Detect which cell encompasses the target text, then output its [x, y] center coordinate. 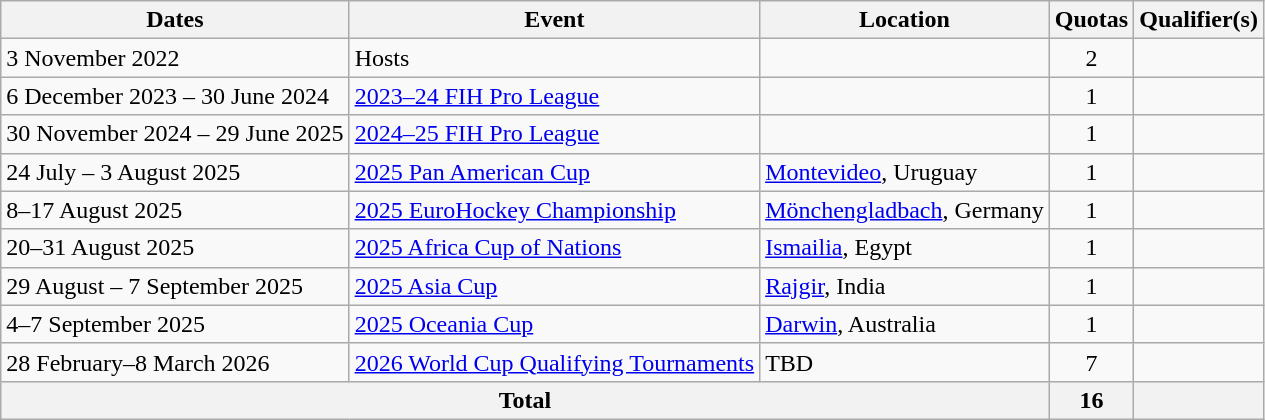
Mönchengladbach, Germany [905, 210]
Dates [175, 20]
2025 Pan American Cup [554, 172]
8–17 August 2025 [175, 210]
Montevideo, Uruguay [905, 172]
2025 Asia Cup [554, 286]
Location [905, 20]
Rajgir, India [905, 286]
3 November 2022 [175, 58]
Hosts [554, 58]
2023–24 FIH Pro League [554, 96]
2025 Africa Cup of Nations [554, 248]
7 [1091, 362]
2025 EuroHockey Championship [554, 210]
24 July – 3 August 2025 [175, 172]
30 November 2024 – 29 June 2025 [175, 134]
28 February–8 March 2026 [175, 362]
2 [1091, 58]
4–7 September 2025 [175, 324]
20–31 August 2025 [175, 248]
2025 Oceania Cup [554, 324]
29 August – 7 September 2025 [175, 286]
Darwin, Australia [905, 324]
TBD [905, 362]
Quotas [1091, 20]
Ismailia, Egypt [905, 248]
16 [1091, 400]
2026 World Cup Qualifying Tournaments [554, 362]
Qualifier(s) [1199, 20]
Event [554, 20]
6 December 2023 – 30 June 2024 [175, 96]
Total [526, 400]
2024–25 FIH Pro League [554, 134]
